Extract the [x, y] coordinate from the center of the cell holding the provided text.  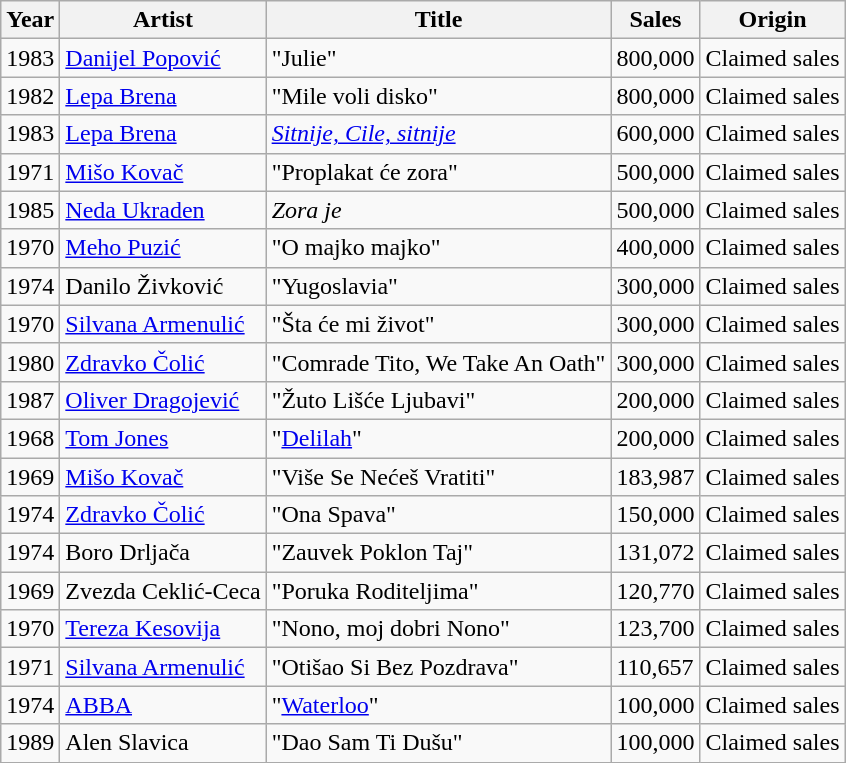
Alen Slavica [163, 743]
Sitnije, Cile, sitnije [438, 134]
1987 [30, 400]
"Comrade Tito, We Take An Oath" [438, 362]
150,000 [656, 515]
Boro Drljača [163, 553]
1968 [30, 438]
131,072 [656, 553]
Zora je [438, 210]
183,987 [656, 477]
"Mile voli disko" [438, 96]
Oliver Dragojević [163, 400]
Neda Ukraden [163, 210]
"Julie" [438, 58]
"Žuto Lišće Ljubavi" [438, 400]
"Šta će mi život" [438, 324]
Title [438, 20]
"Waterloo" [438, 705]
Tereza Kesovija [163, 629]
"O majko majko" [438, 248]
123,700 [656, 629]
ABBA [163, 705]
"Poruka Roditeljima" [438, 591]
Danilo Živković [163, 286]
"Ona Spava" [438, 515]
Sales [656, 20]
Origin [772, 20]
1982 [30, 96]
Meho Puzić [163, 248]
"Otišao Si Bez Pozdrava" [438, 667]
"Dao Sam Ti Dušu" [438, 743]
"Više Se Nećeš Vratiti" [438, 477]
1980 [30, 362]
"Yugoslavia" [438, 286]
Danijel Popović [163, 58]
110,657 [656, 667]
"Delilah" [438, 438]
1989 [30, 743]
120,770 [656, 591]
1985 [30, 210]
Year [30, 20]
"Nono, moj dobri Nono" [438, 629]
"Zauvek Poklon Taj" [438, 553]
400,000 [656, 248]
Zvezda Ceklić-Ceca [163, 591]
600,000 [656, 134]
"Proplakat će zora" [438, 172]
Tom Jones [163, 438]
Artist [163, 20]
